Pinpoint the cell where the given text exists, returning its [X, Y] midpoint coordinate. 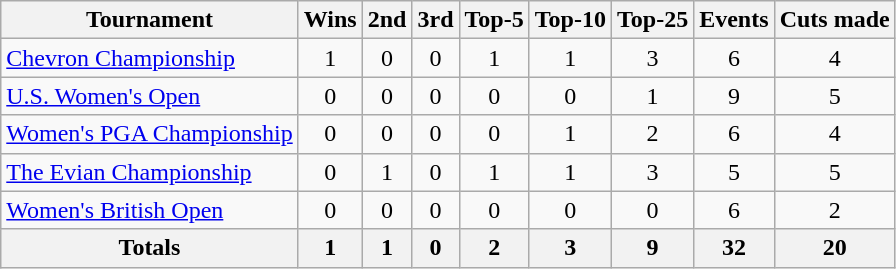
Totals [150, 248]
U.S. Women's Open [150, 96]
32 [734, 248]
Women's PGA Championship [150, 134]
20 [834, 248]
Top-10 [570, 20]
Events [734, 20]
Top-25 [652, 20]
3rd [436, 20]
Chevron Championship [150, 58]
Top-5 [494, 20]
2nd [387, 20]
Women's British Open [150, 210]
The Evian Championship [150, 172]
Cuts made [834, 20]
Wins [330, 20]
Tournament [150, 20]
